From the cell containing the given text, extract its center point as [x, y] coordinate. 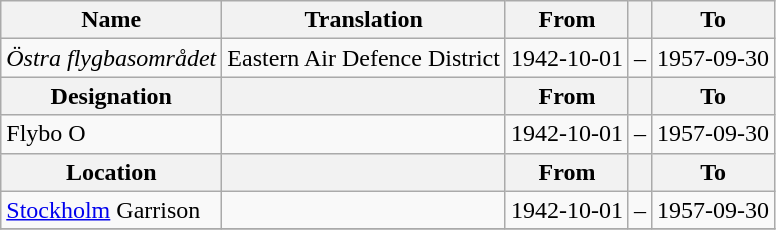
Stockholm Garrison [112, 210]
Location [112, 172]
Name [112, 20]
Östra flygbasområdet [112, 58]
Flybo O [112, 134]
Eastern Air Defence District [364, 58]
Designation [112, 96]
Translation [364, 20]
